Extract the (X, Y) coordinate from the center of the cell holding the provided text.  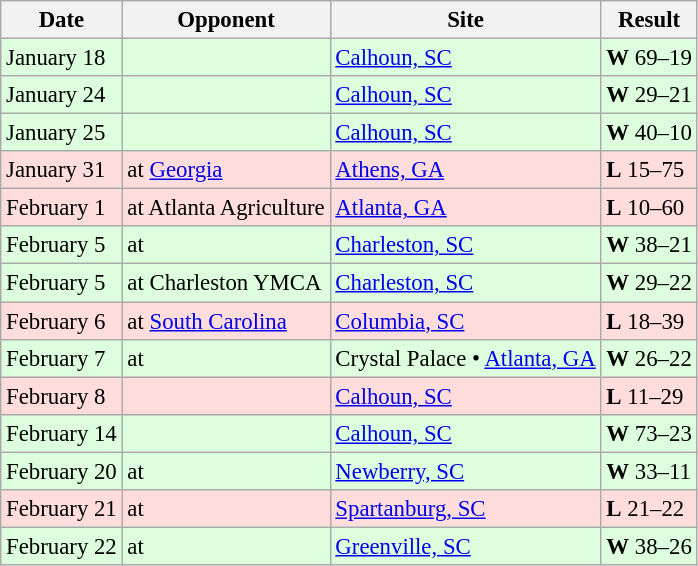
W 33–11 (649, 471)
W 40–10 (649, 133)
W 69–19 (649, 58)
Athens, GA (466, 170)
W 29–22 (649, 283)
Site (466, 20)
Greenville, SC (466, 546)
L 10–60 (649, 208)
February 21 (62, 509)
February 22 (62, 546)
February 14 (62, 433)
at Georgia (226, 170)
January 24 (62, 95)
February 7 (62, 358)
January 31 (62, 170)
Opponent (226, 20)
W 29–21 (649, 95)
at Atlanta Agriculture (226, 208)
W 38–26 (649, 546)
W 73–23 (649, 433)
Crystal Palace • Atlanta, GA (466, 358)
at Charleston YMCA (226, 283)
L 21–22 (649, 509)
L 11–29 (649, 396)
February 6 (62, 321)
February 8 (62, 396)
Date (62, 20)
Newberry, SC (466, 471)
at South Carolina (226, 321)
February 1 (62, 208)
January 18 (62, 58)
W 38–21 (649, 245)
W 26–22 (649, 358)
L 15–75 (649, 170)
L 18–39 (649, 321)
Result (649, 20)
January 25 (62, 133)
February 20 (62, 471)
Atlanta, GA (466, 208)
Spartanburg, SC (466, 509)
Columbia, SC (466, 321)
